Identify which cell holds the provided text, then report its (x, y) central coordinate. 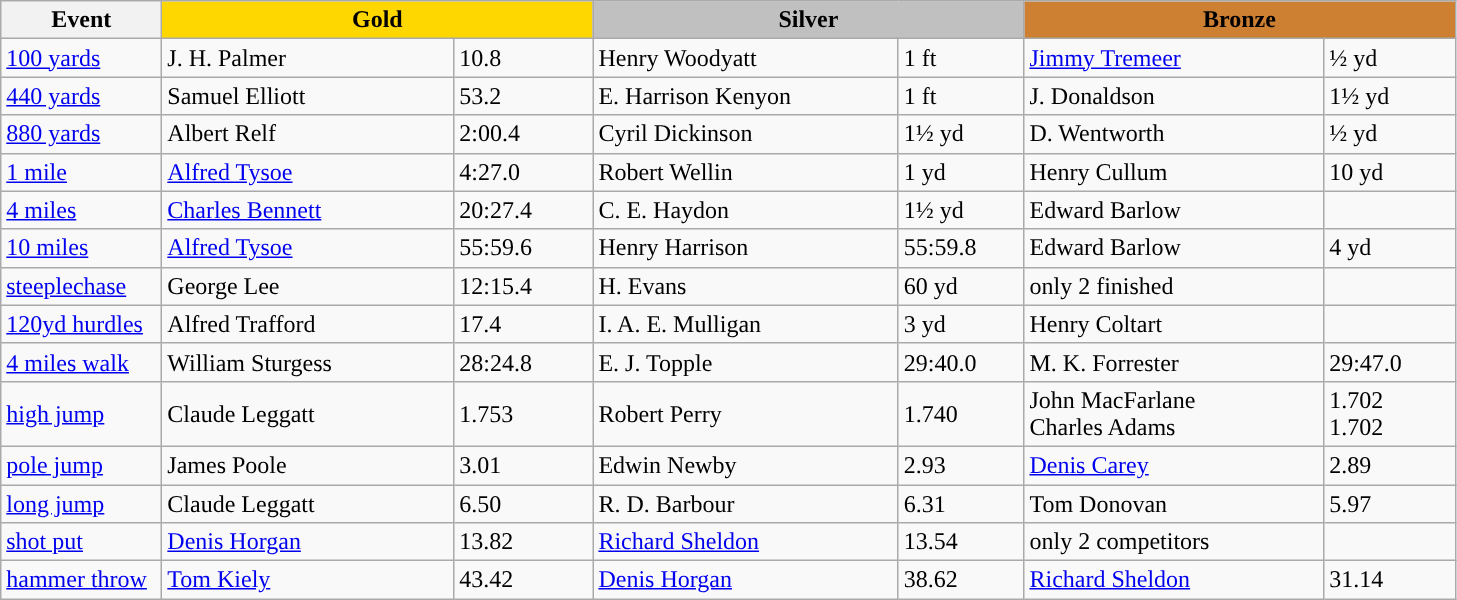
Charles Bennett (308, 210)
Denis Carey (1174, 465)
55:59.8 (961, 248)
28:24.8 (524, 362)
29:40.0 (961, 362)
440 yards (82, 96)
Edwin Newby (746, 465)
M. K. Forrester (1174, 362)
13.54 (961, 542)
2.89 (1390, 465)
1.7021.702 (1390, 414)
12:15.4 (524, 286)
Silver (808, 20)
20:27.4 (524, 210)
31.14 (1390, 580)
William Sturgess (308, 362)
5.97 (1390, 503)
880 yards (82, 134)
43.42 (524, 580)
J. H. Palmer (308, 58)
55:59.6 (524, 248)
6.50 (524, 503)
2:00.4 (524, 134)
17.4 (524, 324)
38.62 (961, 580)
4 miles walk (82, 362)
4 miles (82, 210)
Robert Perry (746, 414)
1.753 (524, 414)
only 2 competitors (1174, 542)
4 yd (1390, 248)
Henry Cullum (1174, 172)
long jump (82, 503)
E. Harrison Kenyon (746, 96)
Tom Donovan (1174, 503)
only 2 finished (1174, 286)
4:27.0 (524, 172)
high jump (82, 414)
13.82 (524, 542)
Samuel Elliott (308, 96)
H. Evans (746, 286)
29:47.0 (1390, 362)
3.01 (524, 465)
120yd hurdles (82, 324)
6.31 (961, 503)
Henry Woodyatt (746, 58)
100 yards (82, 58)
2.93 (961, 465)
10 yd (1390, 172)
10 miles (82, 248)
1 mile (82, 172)
George Lee (308, 286)
1 yd (961, 172)
E. J. Topple (746, 362)
1.740 (961, 414)
pole jump (82, 465)
60 yd (961, 286)
Alfred Trafford (308, 324)
Gold (378, 20)
Bronze (1240, 20)
R. D. Barbour (746, 503)
Henry Harrison (746, 248)
C. E. Haydon (746, 210)
Event (82, 20)
Albert Relf (308, 134)
D. Wentworth (1174, 134)
Robert Wellin (746, 172)
Henry Coltart (1174, 324)
John MacFarlaneCharles Adams (1174, 414)
I. A. E. Mulligan (746, 324)
Tom Kiely (308, 580)
53.2 (524, 96)
J. Donaldson (1174, 96)
shot put (82, 542)
3 yd (961, 324)
Jimmy Tremeer (1174, 58)
Cyril Dickinson (746, 134)
James Poole (308, 465)
10.8 (524, 58)
hammer throw (82, 580)
steeplechase (82, 286)
